Output the (x, y) coordinate of the center of the cell containing the given text.  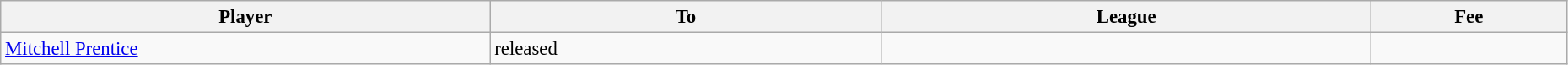
Mitchell Prentice (245, 49)
To (686, 17)
Player (245, 17)
Fee (1468, 17)
released (686, 49)
League (1126, 17)
